Return (X, Y) of the center of cell containing provided text 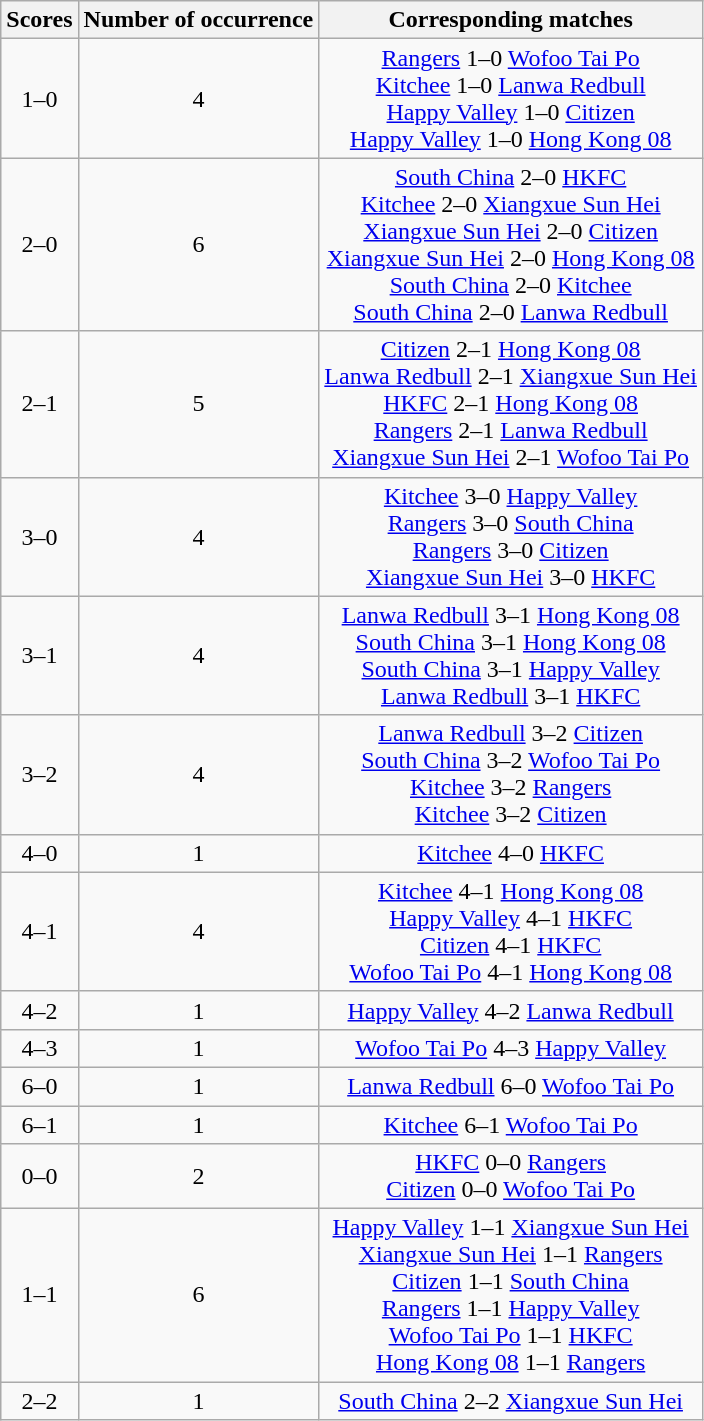
6–0 (40, 1086)
3–1 (40, 656)
2–0 (40, 244)
Happy Valley 4–2 Lanwa Redbull (511, 1010)
Scores (40, 20)
Kitchee 4–0 HKFC (511, 853)
3–2 (40, 774)
Lanwa Redbull 3–1 Hong Kong 08 South China 3–1 Hong Kong 08 South China 3–1 Happy Valley Lanwa Redbull 3–1 HKFC (511, 656)
4–0 (40, 853)
Number of occurrence (198, 20)
4–2 (40, 1010)
Kitchee 3–0 Happy Valley Rangers 3–0 South China Rangers 3–0 Citizen Xiangxue Sun Hei 3–0 HKFC (511, 536)
2–2 (40, 1401)
4–3 (40, 1048)
Citizen 2–1 Hong Kong 08 Lanwa Redbull 2–1 Xiangxue Sun Hei HKFC 2–1 Hong Kong 08 Rangers 2–1 Lanwa Redbull Xiangxue Sun Hei 2–1 Wofoo Tai Po (511, 404)
Rangers 1–0 Wofoo Tai Po Kitchee 1–0 Lanwa Redbull Happy Valley 1–0 Citizen Happy Valley 1–0 Hong Kong 08 (511, 98)
4–1 (40, 932)
Corresponding matches (511, 20)
1–1 (40, 1296)
0–0 (40, 1176)
3–0 (40, 536)
Lanwa Redbull 6–0 Wofoo Tai Po (511, 1086)
HKFC 0–0 Rangers Citizen 0–0 Wofoo Tai Po (511, 1176)
5 (198, 404)
Kitchee 6–1 Wofoo Tai Po (511, 1125)
Lanwa Redbull 3–2 Citizen South China 3–2 Wofoo Tai Po Kitchee 3–2 Rangers Kitchee 3–2 Citizen (511, 774)
Wofoo Tai Po 4–3 Happy Valley (511, 1048)
6–1 (40, 1125)
South China 2–2 Xiangxue Sun Hei (511, 1401)
1–0 (40, 98)
2–1 (40, 404)
Kitchee 4–1 Hong Kong 08 Happy Valley 4–1 HKFC Citizen 4–1 HKFC Wofoo Tai Po 4–1 Hong Kong 08 (511, 932)
2 (198, 1176)
